Return [x, y] of the center of cell containing provided text 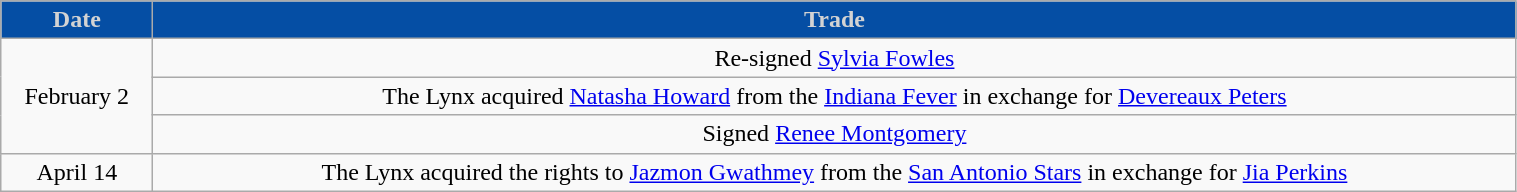
The Lynx acquired Natasha Howard from the Indiana Fever in exchange for Devereaux Peters [834, 96]
February 2 [77, 96]
April 14 [77, 172]
The Lynx acquired the rights to Jazmon Gwathmey from the San Antonio Stars in exchange for Jia Perkins [834, 172]
Trade [834, 20]
Re-signed Sylvia Fowles [834, 58]
Signed Renee Montgomery [834, 134]
Date [77, 20]
